Pinpoint the cell where the given text exists, returning its [X, Y] midpoint coordinate. 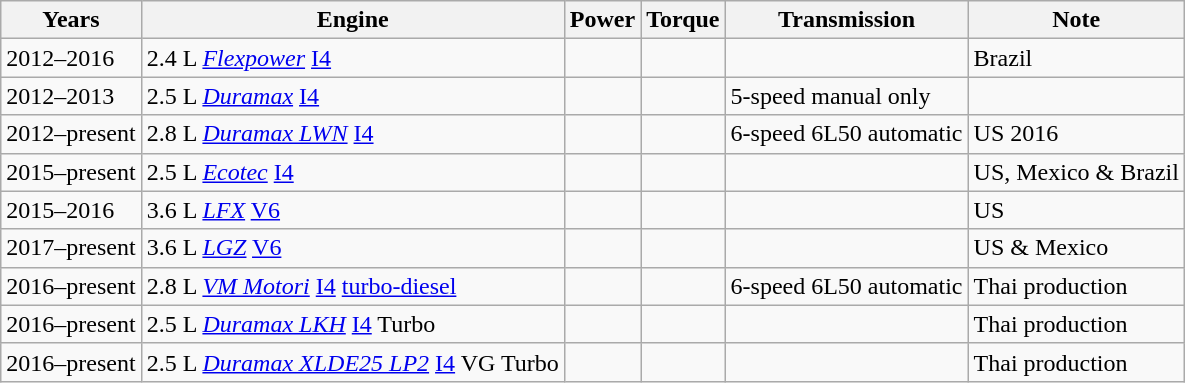
2012–2016 [71, 58]
2015–2016 [71, 210]
2.8 L Duramax LWN I4 [352, 134]
US & Mexico [1076, 248]
Note [1076, 20]
3.6 L LFX V6 [352, 210]
2.8 L VM Motori I4 turbo-diesel [352, 286]
Transmission [846, 20]
2015–present [71, 172]
US, Mexico & Brazil [1076, 172]
US [1076, 210]
Years [71, 20]
2.4 L Flexpower I4 [352, 58]
2012–2013 [71, 96]
Brazil [1076, 58]
Power [602, 20]
3.6 L LGZ V6 [352, 248]
Torque [683, 20]
2.5 L Duramax I4 [352, 96]
US 2016 [1076, 134]
2012–present [71, 134]
Engine [352, 20]
5-speed manual only [846, 96]
2.5 L Duramax LKH I4 Turbo [352, 324]
2017–present [71, 248]
2.5 L Ecotec I4 [352, 172]
2.5 L Duramax XLDE25 LP2 I4 VG Turbo [352, 362]
